Pinpoint the cell where the given text exists, returning its [x, y] midpoint coordinate. 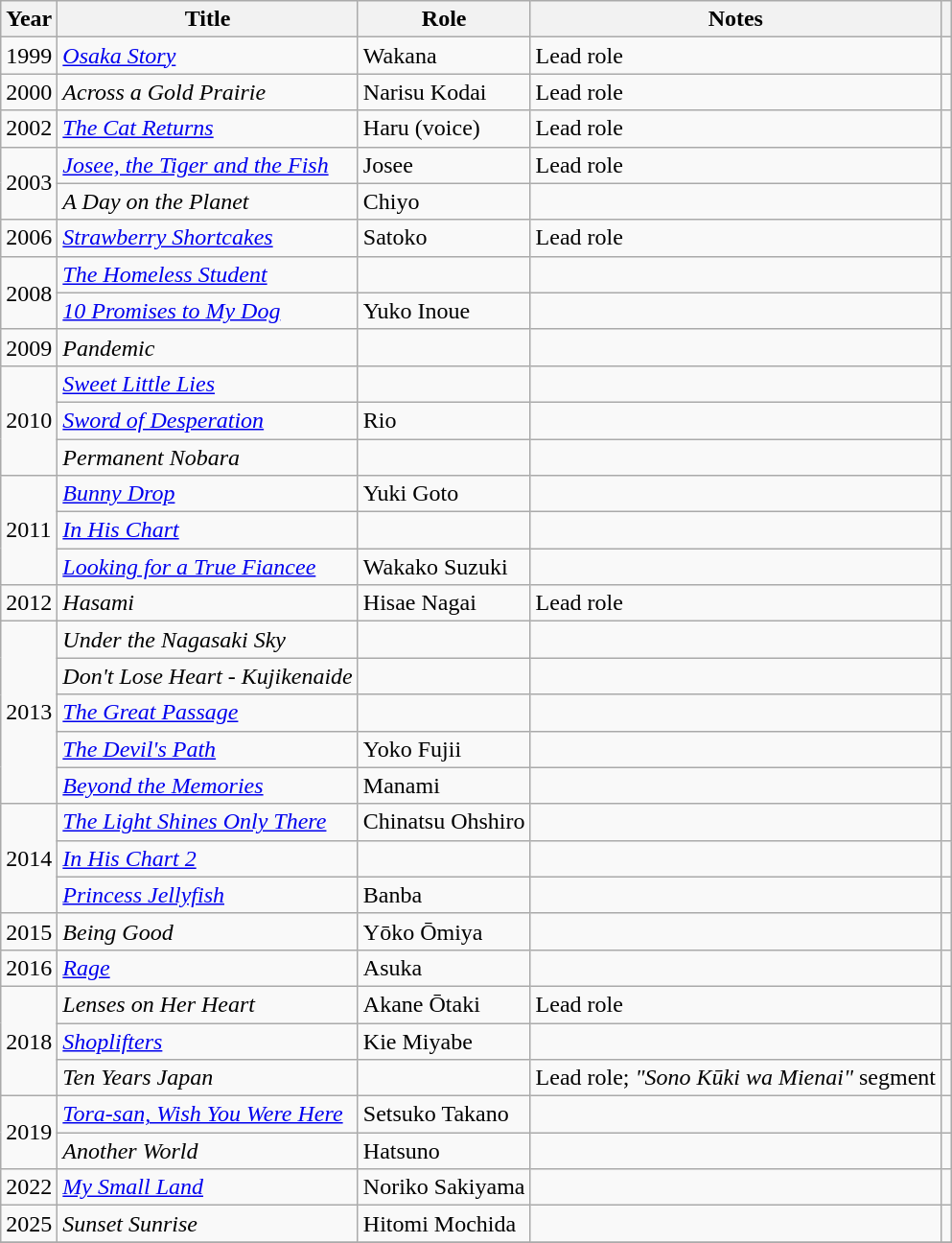
Wakana [444, 56]
Strawberry Shortcakes [208, 238]
2014 [29, 858]
Looking for a True Fiancee [208, 567]
The Cat Returns [208, 129]
2009 [29, 347]
Across a Gold Prairie [208, 92]
Lenses on Her Heart [208, 1004]
Year [29, 19]
Akane Ōtaki [444, 1004]
2010 [29, 420]
Being Good [208, 931]
2006 [29, 238]
Osaka Story [208, 56]
Banba [444, 895]
Haru (voice) [444, 129]
Sunset Sunrise [208, 1224]
2000 [29, 92]
Sword of Desperation [208, 420]
Chiyo [444, 201]
2018 [29, 1041]
The Devil's Path [208, 749]
Permanent Nobara [208, 457]
Princess Jellyfish [208, 895]
Yoko Fujii [444, 749]
The Homeless Student [208, 274]
10 Promises to My Dog [208, 311]
2019 [29, 1133]
Role [444, 19]
2016 [29, 968]
Notes [735, 19]
2015 [29, 931]
A Day on the Planet [208, 201]
Ten Years Japan [208, 1078]
Yōko Ōmiya [444, 931]
The Light Shines Only There [208, 822]
2002 [29, 129]
Hatsuno [444, 1151]
Chinatsu Ohshiro [444, 822]
Narisu Kodai [444, 92]
Don't Lose Heart - Kujikenaide [208, 676]
2012 [29, 603]
Josee, the Tiger and the Fish [208, 165]
Title [208, 19]
Josee [444, 165]
2011 [29, 530]
2025 [29, 1224]
Hasami [208, 603]
Tora-san, Wish You Were Here [208, 1114]
2008 [29, 293]
Satoko [444, 238]
1999 [29, 56]
Asuka [444, 968]
Manami [444, 786]
2003 [29, 183]
Sweet Little Lies [208, 384]
Yuko Inoue [444, 311]
Beyond the Memories [208, 786]
Hisae Nagai [444, 603]
Noriko Sakiyama [444, 1187]
2022 [29, 1187]
Rage [208, 968]
Hitomi Mochida [444, 1224]
Rio [444, 420]
Wakako Suzuki [444, 567]
Another World [208, 1151]
Lead role; "Sono Kūki wa Mienai" segment [735, 1078]
My Small Land [208, 1187]
Under the Nagasaki Sky [208, 640]
Shoplifters [208, 1041]
The Great Passage [208, 713]
Setsuko Takano [444, 1114]
Yuki Goto [444, 494]
In His Chart [208, 530]
Bunny Drop [208, 494]
Pandemic [208, 347]
In His Chart 2 [208, 858]
Kie Miyabe [444, 1041]
2013 [29, 713]
